Provide the (x, y) coordinate of the cell's center where the given text is located.  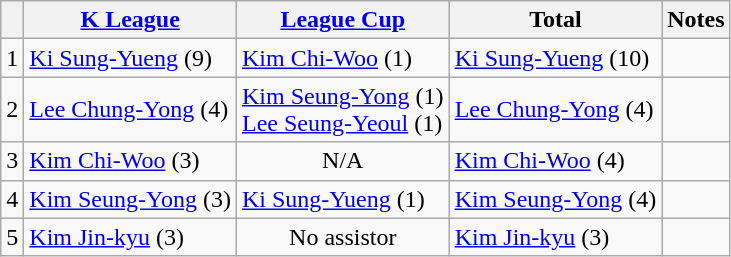
League Cup (342, 20)
No assistor (342, 237)
Kim Chi-Woo (3) (130, 161)
Kim Chi-Woo (1) (342, 58)
5 (12, 237)
2 (12, 110)
Ki Sung-Yueng (10) (556, 58)
3 (12, 161)
Kim Chi-Woo (4) (556, 161)
Ki Sung-Yueng (1) (342, 199)
N/A (342, 161)
Total (556, 20)
Kim Seung-Yong (1) Lee Seung-Yeoul (1) (342, 110)
Kim Seung-Yong (4) (556, 199)
Kim Seung-Yong (3) (130, 199)
Notes (696, 20)
4 (12, 199)
K League (130, 20)
1 (12, 58)
Ki Sung-Yueng (9) (130, 58)
